Return (X, Y) of the center of cell containing provided text 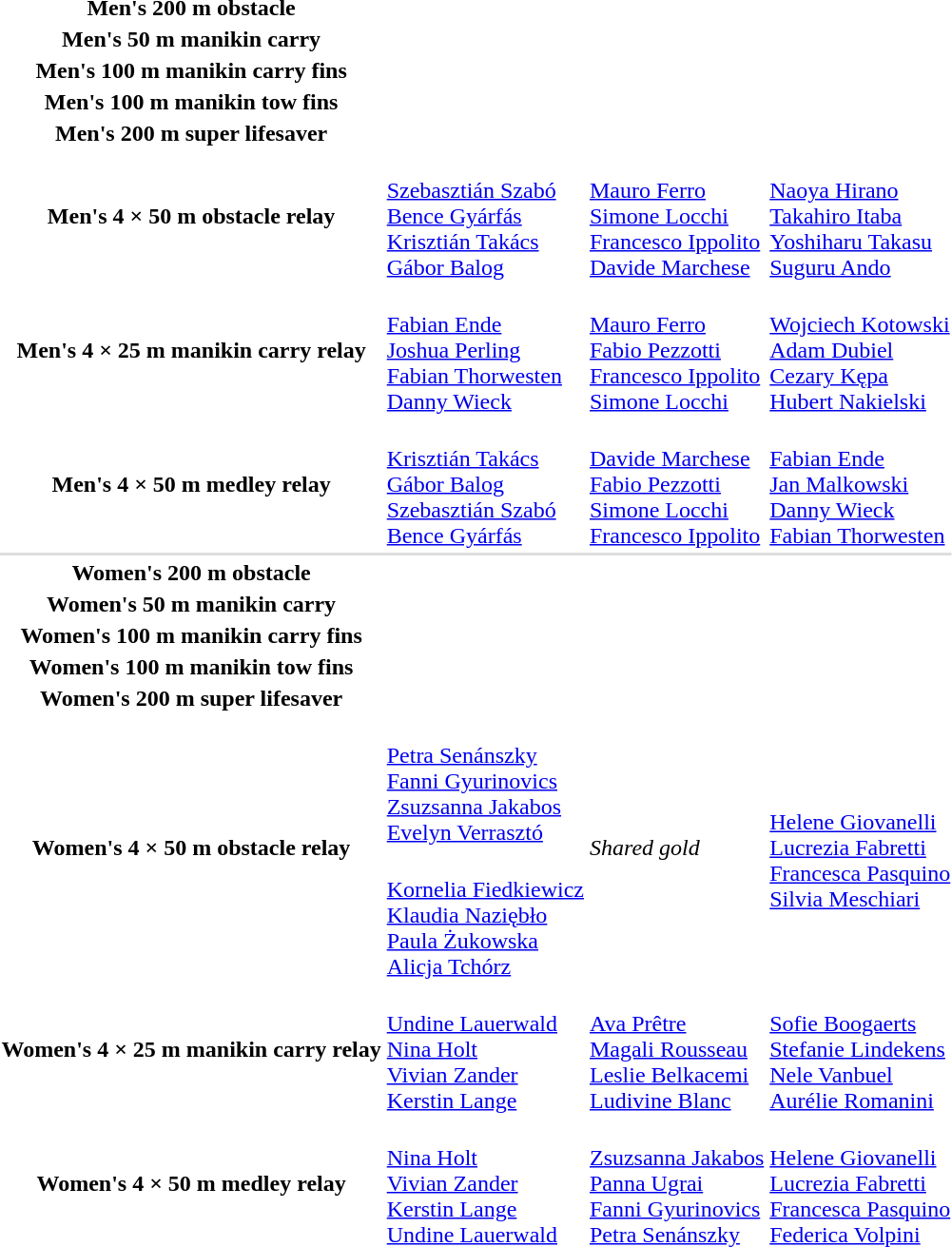
Davide MarcheseFabio PezzottiSimone LocchiFrancesco Ippolito (676, 484)
Men's 50 m manikin carry (191, 39)
Helene GiovanelliLucrezia FabrettiFrancesca PasquinoSilvia Meschiari (860, 848)
Fabian EndeJan MalkowskiDanny WieckFabian Thorwesten (860, 484)
Mauro FerroFabio PezzottiFrancesco IppolitoSimone Locchi (676, 350)
Men's 4 × 25 m manikin carry relay (191, 350)
Krisztián TakácsGábor BalogSzebasztián SzabóBence Gyárfás (485, 484)
Men's 200 m super lifesaver (191, 133)
Mauro FerroSimone LocchiFrancesco IppolitoDavide Marchese (676, 216)
Shared gold (676, 848)
Sofie BoogaertsStefanie LindekensNele VanbuelAurélie Romanini (860, 1049)
Fabian EndeJoshua PerlingFabian ThorwestenDanny Wieck (485, 350)
Women's 50 m manikin carry (191, 604)
Men's 100 m manikin tow fins (191, 102)
Wojciech KotowskiAdam DubielCezary KępaHubert Nakielski (860, 350)
Women's 100 m manikin carry fins (191, 635)
Women's 4 × 50 m obstacle relay (191, 848)
Petra SenánszkyFanni GyurinovicsZsuzsanna JakabosEvelyn Verrasztó (485, 781)
Naoya HiranoTakahiro ItabaYoshiharu TakasuSuguru Ando (860, 216)
Kornelia FiedkiewiczKlaudia NaziębłoPaula ŻukowskaAlicja Tchórz (485, 915)
Women's 100 m manikin tow fins (191, 667)
Men's 4 × 50 m obstacle relay (191, 216)
Men's 100 m manikin carry fins (191, 70)
Ava PrêtreMagali RousseauLeslie BelkacemiLudivine Blanc (676, 1049)
Women's 4 × 25 m manikin carry relay (191, 1049)
Men's 4 × 50 m medley relay (191, 484)
Undine LauerwaldNina HoltVivian ZanderKerstin Lange (485, 1049)
Women's 200 m super lifesaver (191, 698)
Szebasztián SzabóBence GyárfásKrisztián TakácsGábor Balog (485, 216)
Women's 200 m obstacle (191, 573)
